Provide the [x, y] coordinate of the cell's center where the given text is located.  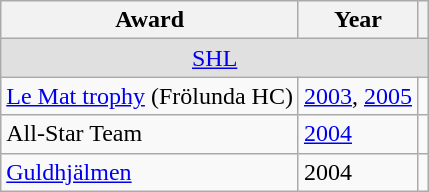
All-Star Team [150, 134]
Award [150, 20]
Year [358, 20]
Le Mat trophy (Frölunda HC) [150, 96]
Guldhjälmen [150, 172]
2003, 2005 [358, 96]
SHL [215, 58]
